Find where the given text appears and provide that cell's center as [X, Y] coordinate. 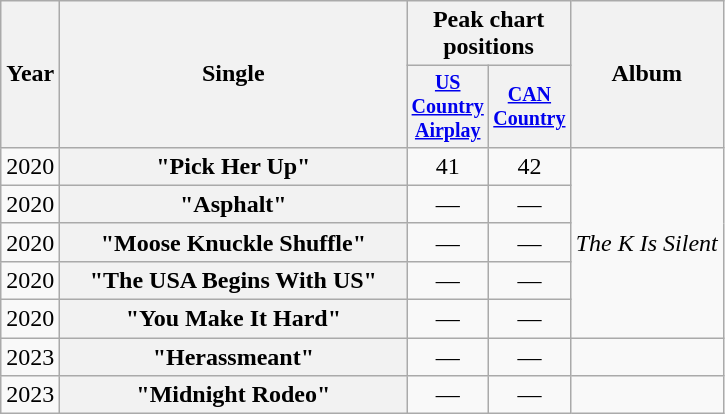
"Midnight Rodeo" [234, 395]
Year [30, 74]
CAN Country [530, 106]
The K Is Silent [646, 242]
Album [646, 74]
Single [234, 74]
42 [530, 166]
"Moose Knuckle Shuffle" [234, 242]
"Herassmeant" [234, 357]
US Country Airplay [448, 106]
"You Make It Hard" [234, 319]
Peak chartpositions [488, 34]
"The USA Begins With US" [234, 280]
41 [448, 166]
"Pick Her Up" [234, 166]
"Asphalt" [234, 204]
